Detect which cell encompasses the target text, then output its [x, y] center coordinate. 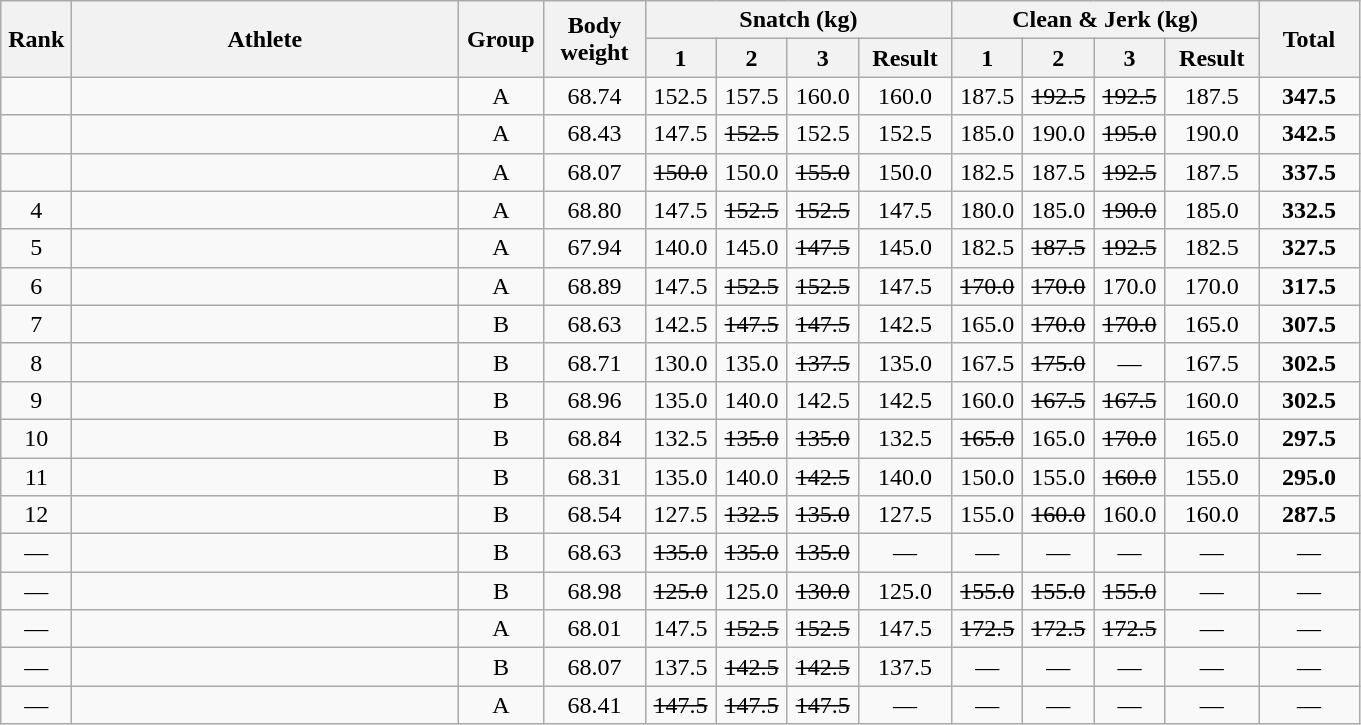
7 [36, 324]
5 [36, 248]
295.0 [1308, 477]
347.5 [1308, 96]
327.5 [1308, 248]
68.84 [594, 438]
68.80 [594, 210]
12 [36, 515]
68.54 [594, 515]
8 [36, 362]
Snatch (kg) [798, 20]
11 [36, 477]
9 [36, 400]
68.74 [594, 96]
68.96 [594, 400]
4 [36, 210]
10 [36, 438]
195.0 [1130, 134]
287.5 [1308, 515]
332.5 [1308, 210]
68.71 [594, 362]
68.98 [594, 591]
68.41 [594, 705]
68.89 [594, 286]
Athlete [265, 39]
Clean & Jerk (kg) [1106, 20]
67.94 [594, 248]
68.43 [594, 134]
180.0 [988, 210]
68.31 [594, 477]
342.5 [1308, 134]
Total [1308, 39]
6 [36, 286]
68.01 [594, 629]
157.5 [752, 96]
307.5 [1308, 324]
337.5 [1308, 172]
175.0 [1058, 362]
Body weight [594, 39]
317.5 [1308, 286]
297.5 [1308, 438]
Rank [36, 39]
Group [501, 39]
